Return (x, y) of the center of cell containing provided text 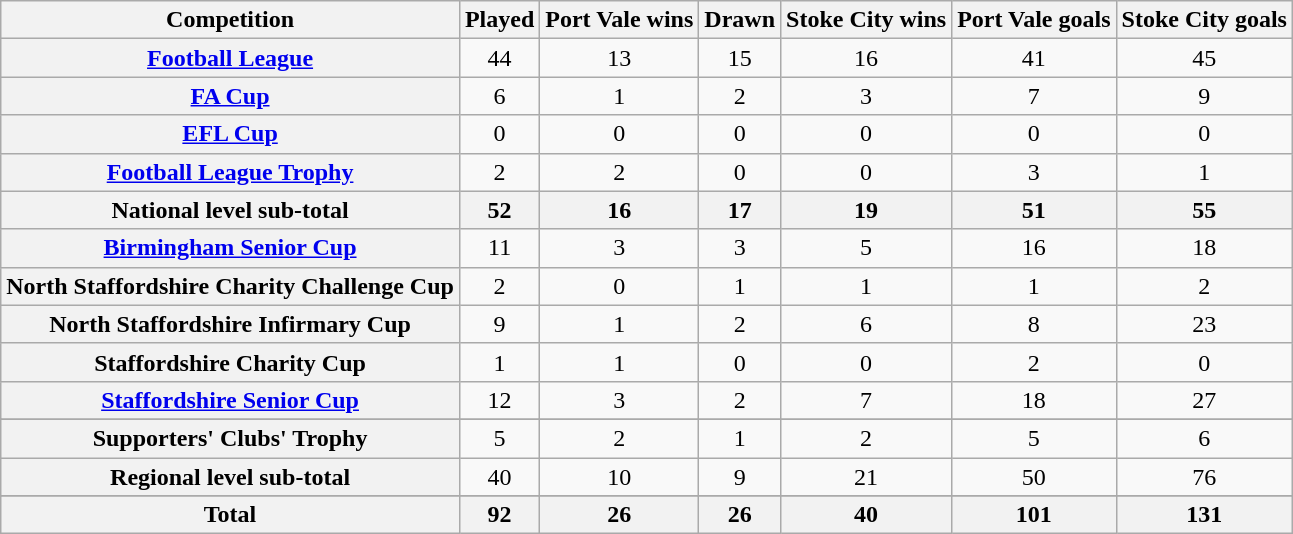
19 (866, 210)
Competition (230, 20)
Football League Trophy (230, 172)
Supporters' Clubs' Trophy (230, 438)
Staffordshire Charity Cup (230, 362)
11 (499, 248)
Port Vale goals (1034, 20)
EFL Cup (230, 134)
North Staffordshire Charity Challenge Cup (230, 286)
45 (1204, 58)
10 (620, 477)
Football League (230, 58)
92 (499, 515)
55 (1204, 210)
8 (1034, 324)
Regional level sub-total (230, 477)
44 (499, 58)
Total (230, 515)
Staffordshire Senior Cup (230, 400)
101 (1034, 515)
131 (1204, 515)
23 (1204, 324)
15 (740, 58)
50 (1034, 477)
Drawn (740, 20)
North Staffordshire Infirmary Cup (230, 324)
Played (499, 20)
12 (499, 400)
27 (1204, 400)
National level sub-total (230, 210)
Port Vale wins (620, 20)
17 (740, 210)
52 (499, 210)
51 (1034, 210)
FA Cup (230, 96)
Stoke City wins (866, 20)
Birmingham Senior Cup (230, 248)
Stoke City goals (1204, 20)
21 (866, 477)
13 (620, 58)
41 (1034, 58)
76 (1204, 477)
